Return the (X, Y) coordinate for the center point of the cell that contains the specified text.  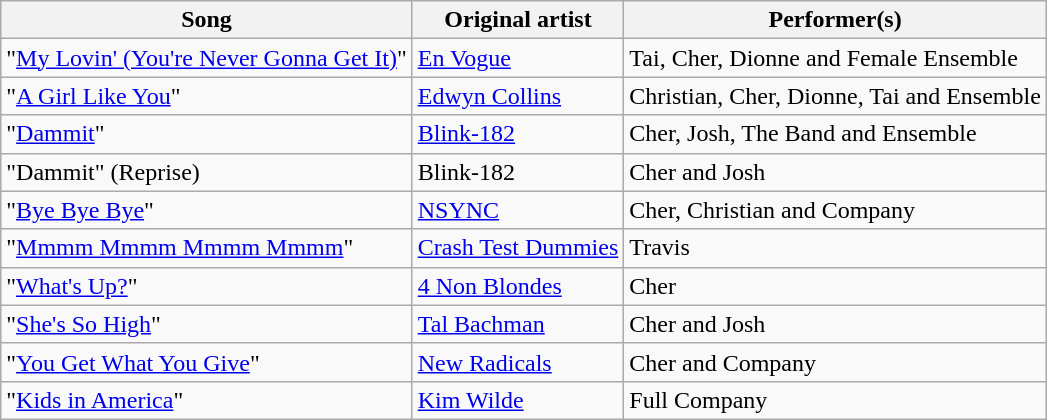
"Kids in America" (206, 400)
Cher, Christian and Company (836, 210)
Song (206, 20)
"What's Up?" (206, 286)
"My Lovin' (You're Never Gonna Get It)" (206, 58)
NSYNC (518, 210)
New Radicals (518, 362)
4 Non Blondes (518, 286)
"A Girl Like You" (206, 96)
Tal Bachman (518, 324)
Edwyn Collins (518, 96)
Full Company (836, 400)
Original artist (518, 20)
"You Get What You Give" (206, 362)
Crash Test Dummies (518, 248)
Travis (836, 248)
"Dammit" (Reprise) (206, 172)
Cher, Josh, The Band and Ensemble (836, 134)
Christian, Cher, Dionne, Tai and Ensemble (836, 96)
"Mmmm Mmmm Mmmm Mmmm" (206, 248)
Performer(s) (836, 20)
"She's So High" (206, 324)
Cher (836, 286)
Cher and Company (836, 362)
"Dammit" (206, 134)
En Vogue (518, 58)
Tai, Cher, Dionne and Female Ensemble (836, 58)
"Bye Bye Bye" (206, 210)
Kim Wilde (518, 400)
